Search for the cell housing the specified text and yield its (X, Y) center coordinate. 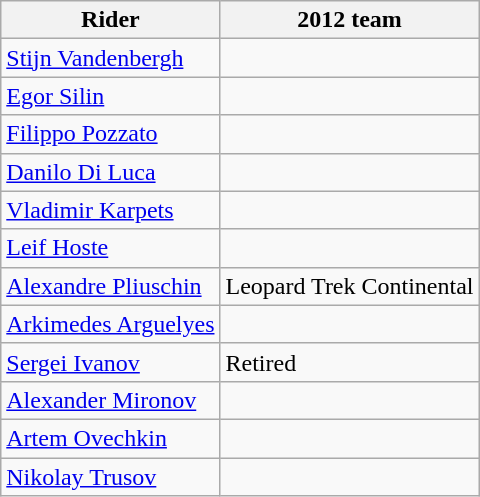
Arkimedes Arguelyes (110, 324)
Artem Ovechkin (110, 438)
Leopard Trek Continental (350, 286)
Retired (350, 362)
Egor Silin (110, 96)
Stijn Vandenbergh (110, 58)
Rider (110, 20)
Filippo Pozzato (110, 134)
Sergei Ivanov (110, 362)
Alexandre Pliuschin (110, 286)
Vladimir Karpets (110, 210)
Nikolay Trusov (110, 477)
Leif Hoste (110, 248)
Danilo Di Luca (110, 172)
2012 team (350, 20)
Alexander Mironov (110, 400)
